Search for the cell housing the specified text and yield its (x, y) center coordinate. 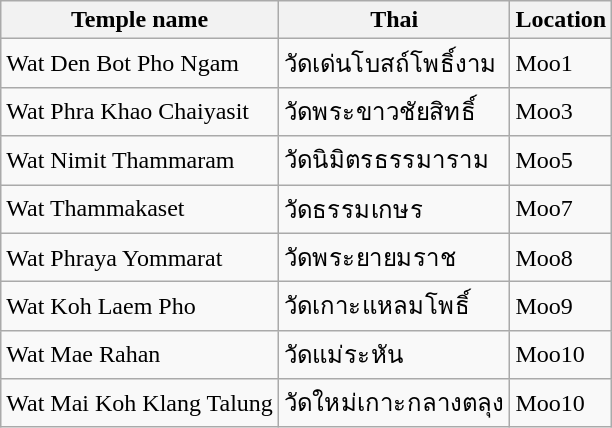
Thai (394, 20)
วัดนิมิตรธรรมาราม (394, 160)
Moo7 (561, 208)
Wat Nimit Thammaram (140, 160)
Wat Phraya Yommarat (140, 258)
วัดธรรมเกษร (394, 208)
Location (561, 20)
Moo9 (561, 306)
วัดเกาะแหลมโพธิ์ (394, 306)
วัดใหม่เกาะกลางตลุง (394, 404)
Moo1 (561, 64)
Wat Phra Khao Chaiyasit (140, 112)
Wat Den Bot Pho Ngam (140, 64)
Moo8 (561, 258)
Wat Mae Rahan (140, 354)
Wat Koh Laem Pho (140, 306)
วัดพระยายมราช (394, 258)
Wat Thammakaset (140, 208)
Moo5 (561, 160)
Temple name (140, 20)
วัดพระขาวชัยสิทธิ์ (394, 112)
Moo3 (561, 112)
วัดเด่นโบสถ์โพธิ์งาม (394, 64)
Wat Mai Koh Klang Talung (140, 404)
วัดแม่ระหัน (394, 354)
